For the text-containing cell, return its midpoint in [x, y] coordinate format. 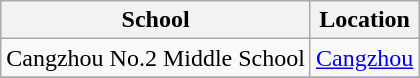
School [156, 20]
Location [364, 20]
Cangzhou No.2 Middle School [156, 58]
Cangzhou [364, 58]
